Provide the (X, Y) coordinate of the cell's center where the given text is located.  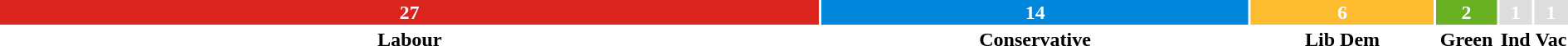
2 (1467, 12)
14 (1035, 12)
27 (410, 12)
6 (1342, 12)
